Detect which cell encompasses the target text, then output its (x, y) center coordinate. 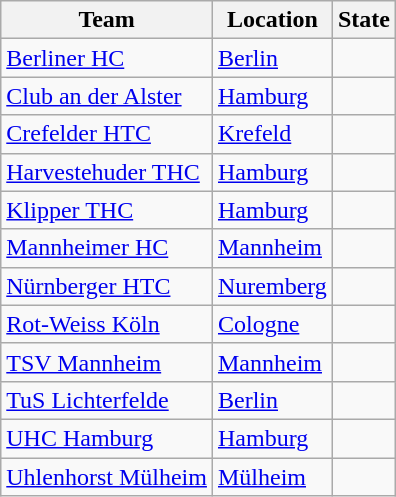
Location (272, 20)
Nürnberger HTC (107, 286)
Rot-Weiss Köln (107, 324)
Nuremberg (272, 286)
TSV Mannheim (107, 362)
Krefeld (272, 134)
Berliner HC (107, 58)
UHC Hamburg (107, 438)
Mülheim (272, 477)
Uhlenhorst Mülheim (107, 477)
Crefelder HTC (107, 134)
Harvestehuder THC (107, 172)
Klipper THC (107, 210)
Mannheimer HC (107, 248)
State (364, 20)
TuS Lichterfelde (107, 400)
Cologne (272, 324)
Club an der Alster (107, 96)
Team (107, 20)
